Output the (X, Y) coordinate of the center of the cell containing the given text.  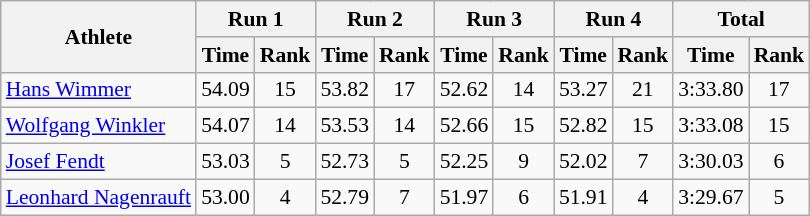
53.82 (344, 90)
Total (741, 19)
Leonhard Nagenrauft (98, 197)
3:29.67 (710, 197)
Josef Fendt (98, 162)
Run 1 (256, 19)
52.79 (344, 197)
Run 2 (374, 19)
53.27 (584, 90)
3:33.08 (710, 126)
52.02 (584, 162)
Hans Wimmer (98, 90)
52.66 (464, 126)
52.82 (584, 126)
Run 3 (494, 19)
51.97 (464, 197)
54.09 (226, 90)
53.53 (344, 126)
9 (524, 162)
3:30.03 (710, 162)
54.07 (226, 126)
Wolfgang Winkler (98, 126)
52.62 (464, 90)
Athlete (98, 36)
53.03 (226, 162)
Run 4 (614, 19)
21 (644, 90)
52.73 (344, 162)
3:33.80 (710, 90)
52.25 (464, 162)
53.00 (226, 197)
51.91 (584, 197)
